Extract the [x, y] coordinate from the center of the cell holding the provided text.  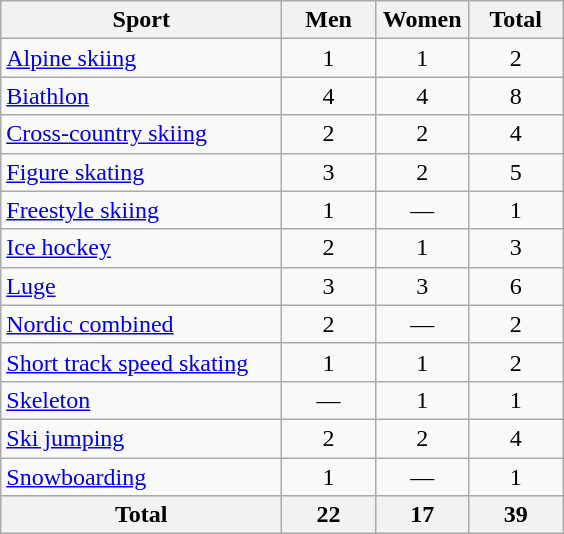
Sport [142, 20]
39 [516, 515]
Women [422, 20]
Snowboarding [142, 477]
17 [422, 515]
Skeleton [142, 400]
Men [329, 20]
Luge [142, 286]
Figure skating [142, 172]
Nordic combined [142, 324]
8 [516, 96]
Alpine skiing [142, 58]
Short track speed skating [142, 362]
Biathlon [142, 96]
6 [516, 286]
22 [329, 515]
Freestyle skiing [142, 210]
Cross-country skiing [142, 134]
5 [516, 172]
Ice hockey [142, 248]
Ski jumping [142, 438]
